From the cell containing the given text, extract its center point as [x, y] coordinate. 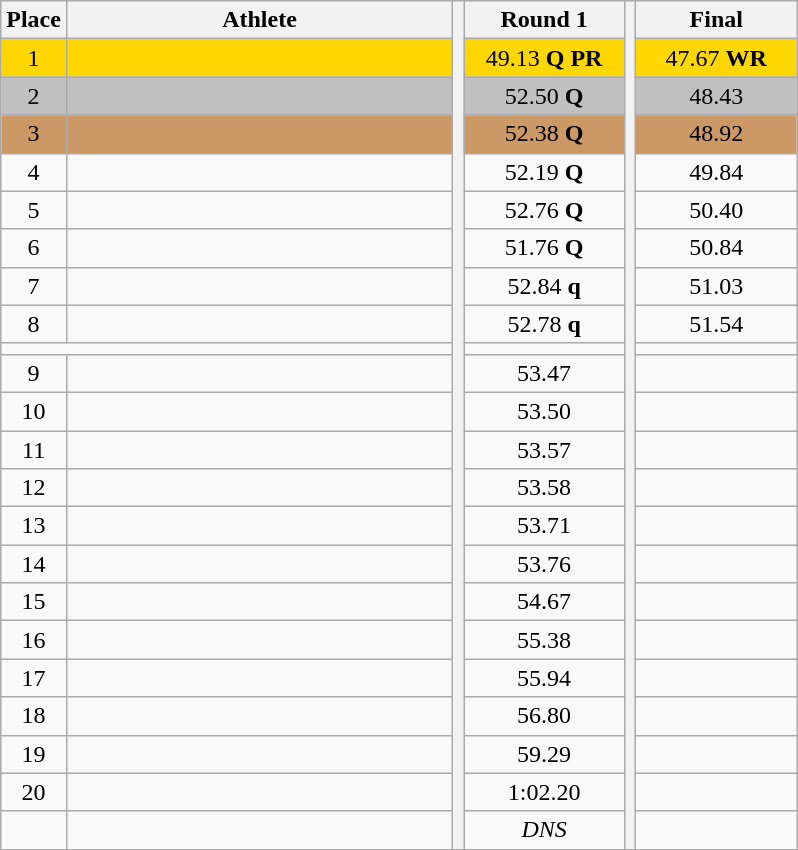
53.71 [544, 526]
7 [34, 286]
48.43 [716, 96]
1 [34, 58]
3 [34, 134]
17 [34, 678]
51.03 [716, 286]
5 [34, 210]
51.76 Q [544, 248]
15 [34, 602]
54.67 [544, 602]
1:02.20 [544, 792]
6 [34, 248]
2 [34, 96]
49.84 [716, 172]
52.50 Q [544, 96]
11 [34, 449]
52.76 Q [544, 210]
Place [34, 20]
48.92 [716, 134]
12 [34, 488]
8 [34, 324]
Round 1 [544, 20]
13 [34, 526]
53.58 [544, 488]
10 [34, 411]
55.94 [544, 678]
52.38 Q [544, 134]
52.19 Q [544, 172]
56.80 [544, 716]
55.38 [544, 640]
Final [716, 20]
52.84 q [544, 286]
53.76 [544, 564]
19 [34, 754]
53.50 [544, 411]
52.78 q [544, 324]
49.13 Q PR [544, 58]
53.47 [544, 373]
9 [34, 373]
20 [34, 792]
51.54 [716, 324]
14 [34, 564]
59.29 [544, 754]
47.67 WR [716, 58]
16 [34, 640]
Athlete [259, 20]
DNS [544, 830]
50.40 [716, 210]
53.57 [544, 449]
4 [34, 172]
50.84 [716, 248]
18 [34, 716]
